Determine the (x, y) coordinate at the center of the cell enclosing the given text.  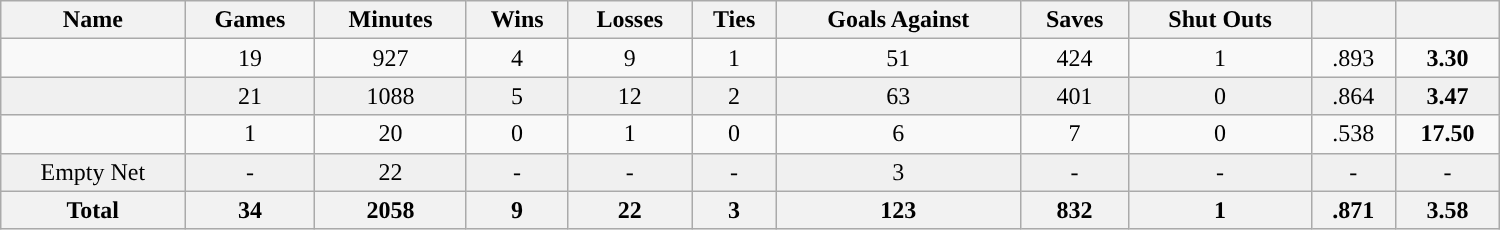
2 (734, 96)
12 (630, 96)
63 (899, 96)
1088 (390, 96)
401 (1074, 96)
34 (250, 210)
Empty Net (93, 172)
3.58 (1448, 210)
.538 (1353, 134)
424 (1074, 58)
17.50 (1448, 134)
832 (1074, 210)
.893 (1353, 58)
Games (250, 20)
Wins (517, 20)
Name (93, 20)
51 (899, 58)
5 (517, 96)
20 (390, 134)
Goals Against (899, 20)
123 (899, 210)
Minutes (390, 20)
3.30 (1448, 58)
Saves (1074, 20)
7 (1074, 134)
Ties (734, 20)
3.47 (1448, 96)
6 (899, 134)
Shut Outs (1220, 20)
4 (517, 58)
Losses (630, 20)
927 (390, 58)
.871 (1353, 210)
Total (93, 210)
21 (250, 96)
.864 (1353, 96)
19 (250, 58)
2058 (390, 210)
